Detect which cell encompasses the target text, then output its [X, Y] center coordinate. 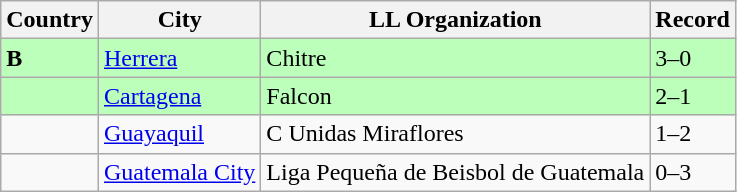
Guayaquil [179, 134]
3–0 [693, 58]
Country [50, 20]
Herrera [179, 58]
B [50, 58]
Falcon [456, 96]
C Unidas Miraflores [456, 134]
Guatemala City [179, 172]
City [179, 20]
2–1 [693, 96]
Record [693, 20]
1–2 [693, 134]
Liga Pequeña de Beisbol de Guatemala [456, 172]
Chitre [456, 58]
Cartagena [179, 96]
0–3 [693, 172]
LL Organization [456, 20]
